Search for the cell housing the specified text and yield its [X, Y] center coordinate. 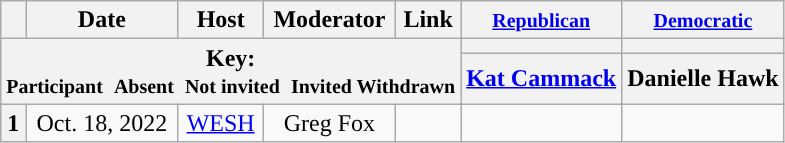
Link [428, 20]
Republican [542, 20]
Key: Participant Absent Not invited Invited Withdrawn [231, 72]
Democratic [703, 20]
Danielle Hawk [703, 78]
Date [102, 20]
Kat Cammack [542, 78]
Host [220, 20]
Moderator [329, 20]
Oct. 18, 2022 [102, 123]
1 [14, 123]
WESH [220, 123]
Greg Fox [329, 123]
